Search for the cell housing the specified text and yield its (X, Y) center coordinate. 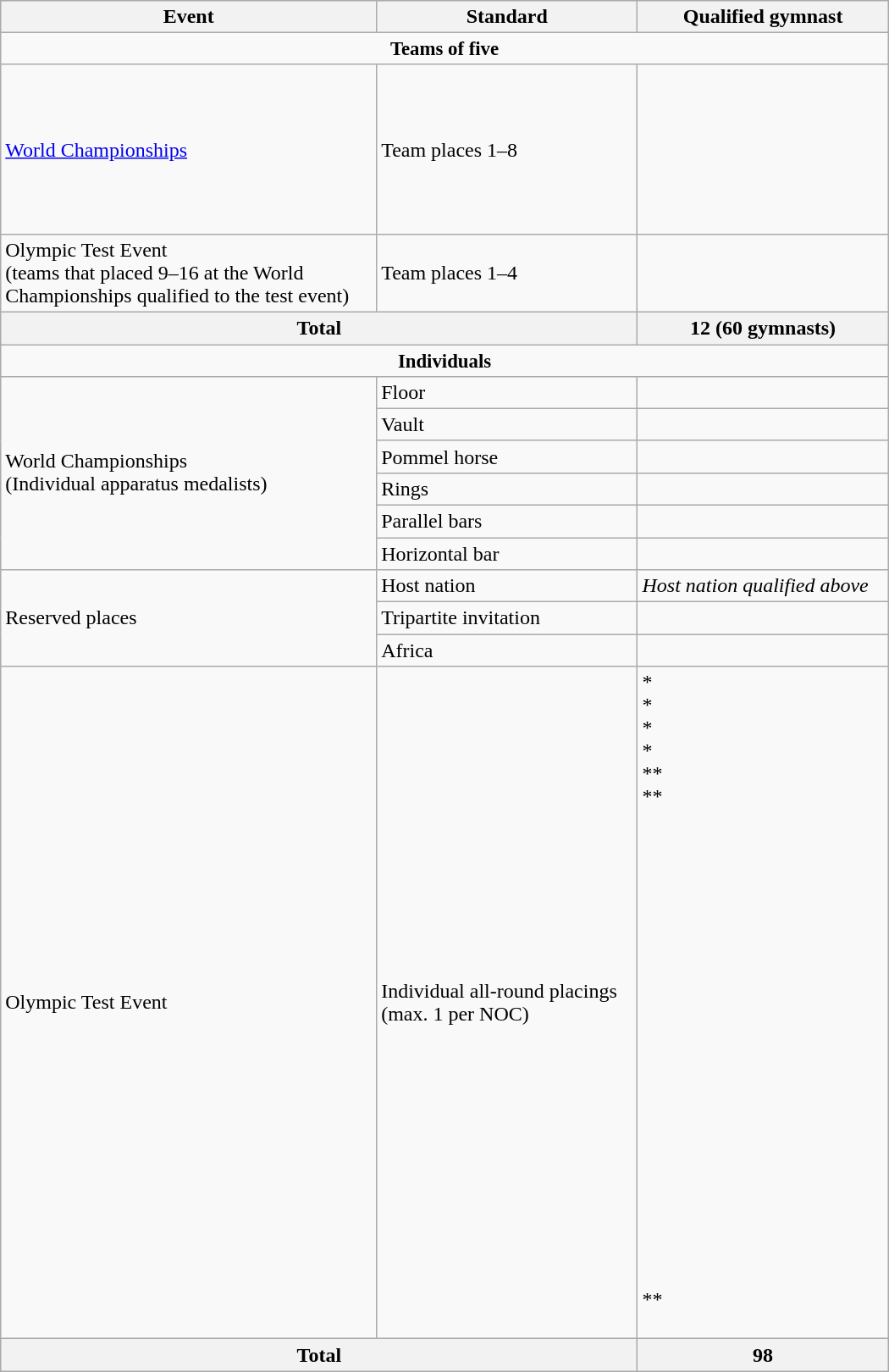
Pommel horse (507, 456)
98 (763, 1355)
Tripartite invitation (507, 618)
Reserved places (189, 618)
Olympic Test Event(teams that placed 9–16 at the WorldChampionships qualified to the test event) (189, 273)
Team places 1–8 (507, 149)
Standard (507, 17)
Individuals (444, 361)
Olympic Test Event (189, 1003)
Host nation (507, 586)
Africa (507, 650)
Rings (507, 489)
********** (763, 1003)
Individual all-round placings(max. 1 per NOC) (507, 1003)
Parallel bars (507, 521)
Teams of five (444, 49)
Host nation qualified above (763, 586)
Floor (507, 392)
Vault (507, 424)
Horizontal bar (507, 553)
12 (60 gymnasts) (763, 329)
Team places 1–4 (507, 273)
World Championships (189, 149)
Event (189, 17)
Qualified gymnast (763, 17)
World Championships(Individual apparatus medalists) (189, 473)
